Determine the [X, Y] coordinate at the center of the cell enclosing the given text.  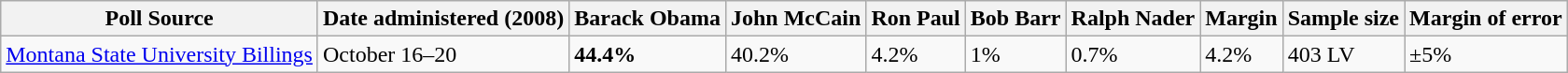
0.7% [1133, 54]
403 LV [1343, 54]
Ralph Nader [1133, 19]
1% [1015, 54]
±5% [1486, 54]
Barack Obama [648, 19]
Montana State University Billings [160, 54]
Ron Paul [916, 19]
Margin [1241, 19]
Poll Source [160, 19]
John McCain [795, 19]
Date administered (2008) [442, 19]
October 16–20 [442, 54]
Margin of error [1486, 19]
44.4% [648, 54]
Bob Barr [1015, 19]
Sample size [1343, 19]
40.2% [795, 54]
